Output the (x, y) coordinate of the center of the cell containing the given text.  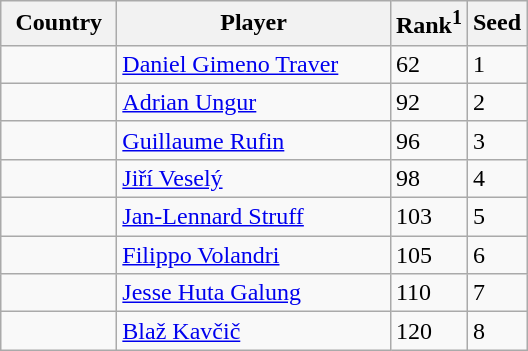
62 (428, 64)
Player (254, 24)
98 (428, 178)
4 (496, 178)
5 (496, 217)
103 (428, 217)
Adrian Ungur (254, 102)
Guillaume Rufin (254, 140)
92 (428, 102)
7 (496, 293)
Country (59, 24)
Filippo Volandri (254, 255)
Jesse Huta Galung (254, 293)
3 (496, 140)
110 (428, 293)
1 (496, 64)
Rank1 (428, 24)
120 (428, 331)
Jiří Veselý (254, 178)
6 (496, 255)
105 (428, 255)
Jan-Lennard Struff (254, 217)
Blaž Kavčič (254, 331)
Seed (496, 24)
2 (496, 102)
8 (496, 331)
96 (428, 140)
Daniel Gimeno Traver (254, 64)
